Pinpoint the cell where the given text exists, returning its (X, Y) midpoint coordinate. 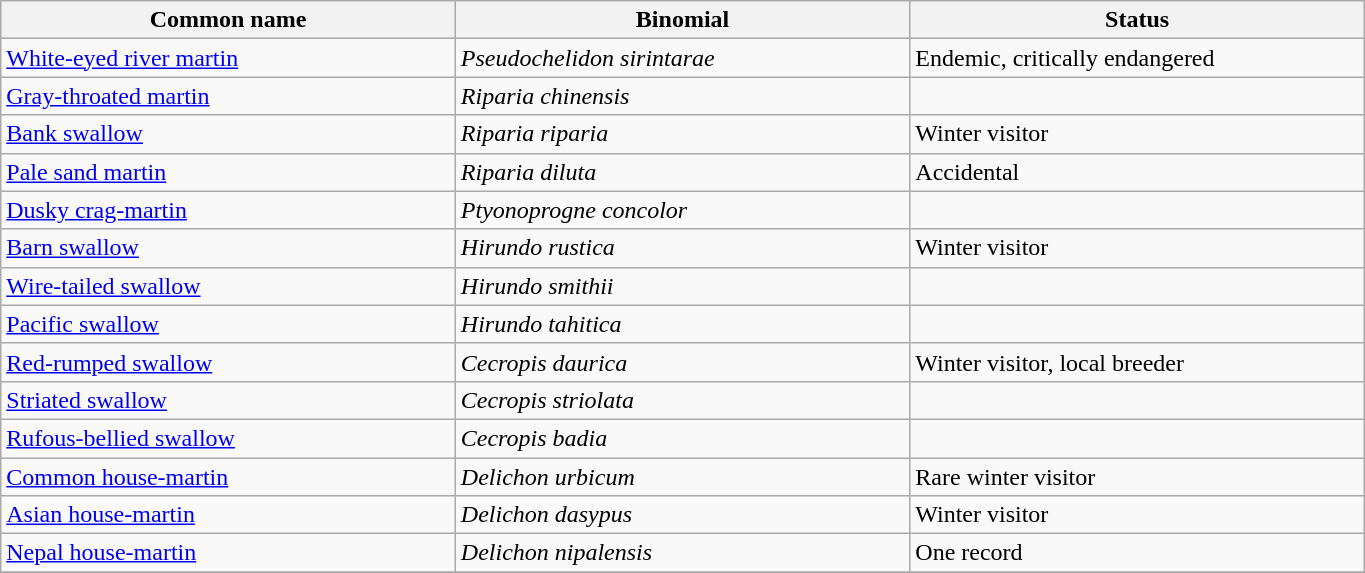
Cecropis striolata (682, 400)
Delichon urbicum (682, 477)
Common name (228, 20)
Rare winter visitor (1138, 477)
Endemic, critically endangered (1138, 58)
Wire-tailed swallow (228, 286)
Delichon dasypus (682, 515)
Striated swallow (228, 400)
Winter visitor, local breeder (1138, 362)
Ptyonoprogne concolor (682, 210)
One record (1138, 553)
Status (1138, 20)
Cecropis badia (682, 438)
Barn swallow (228, 248)
Hirundo smithii (682, 286)
Dusky crag-martin (228, 210)
Rufous-bellied swallow (228, 438)
Binomial (682, 20)
Red-rumped swallow (228, 362)
Bank swallow (228, 134)
Hirundo tahitica (682, 324)
Riparia diluta (682, 172)
Riparia riparia (682, 134)
Cecropis daurica (682, 362)
Delichon nipalensis (682, 553)
Nepal house-martin (228, 553)
Gray-throated martin (228, 96)
Asian house-martin (228, 515)
Accidental (1138, 172)
Riparia chinensis (682, 96)
White-eyed river martin (228, 58)
Pacific swallow (228, 324)
Common house-martin (228, 477)
Pseudochelidon sirintarae (682, 58)
Hirundo rustica (682, 248)
Pale sand martin (228, 172)
